Detect which cell encompasses the target text, then output its (x, y) center coordinate. 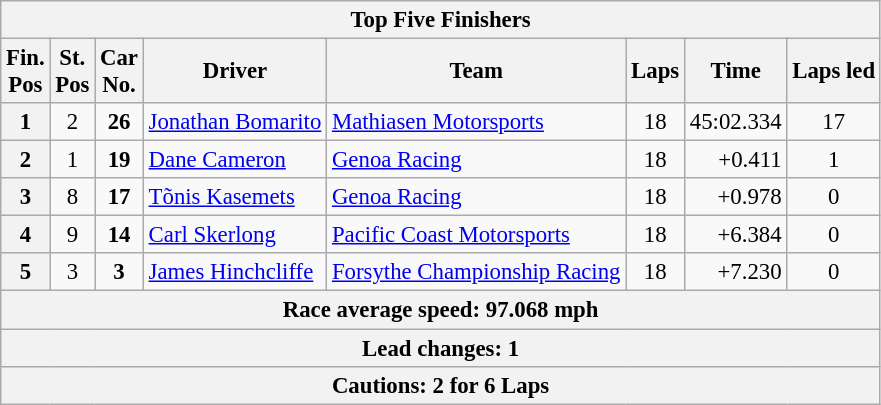
Race average speed: 97.068 mph (441, 310)
Lead changes: 1 (441, 348)
Fin.Pos (26, 72)
Cautions: 2 for 6 Laps (441, 385)
+0.411 (736, 160)
Laps (656, 72)
+7.230 (736, 273)
+6.384 (736, 235)
19 (120, 160)
14 (120, 235)
Tõnis Kasemets (234, 197)
Top Five Finishers (441, 20)
45:02.334 (736, 122)
Pacific Coast Motorsports (476, 235)
Forsythe Championship Racing (476, 273)
Time (736, 72)
Dane Cameron (234, 160)
Team (476, 72)
Laps led (834, 72)
Driver (234, 72)
+0.978 (736, 197)
9 (72, 235)
26 (120, 122)
4 (26, 235)
CarNo. (120, 72)
Jonathan Bomarito (234, 122)
8 (72, 197)
Carl Skerlong (234, 235)
James Hinchcliffe (234, 273)
Mathiasen Motorsports (476, 122)
5 (26, 273)
St.Pos (72, 72)
